Determine the (X, Y) coordinate at the center of the cell enclosing the given text.  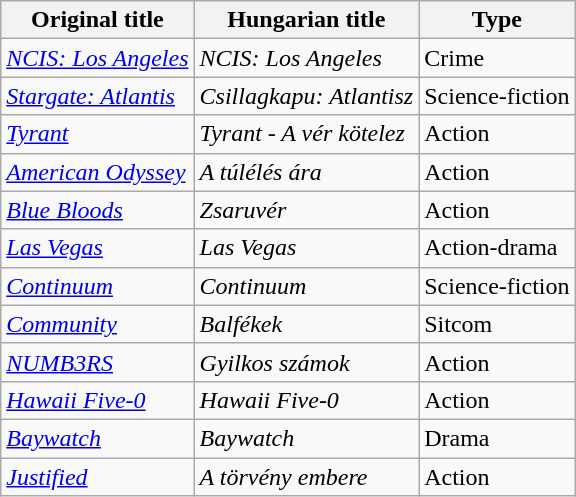
Tyrant - A vér kötelez (306, 134)
Sitcom (497, 324)
American Odyssey (98, 172)
Blue Bloods (98, 210)
Tyrant (98, 134)
Drama (497, 438)
NUMB3RS (98, 362)
Csillagkapu: Atlantisz (306, 96)
Gyilkos számok (306, 362)
Original title (98, 20)
Hungarian title (306, 20)
Action-drama (497, 248)
Justified (98, 477)
A törvény embere (306, 477)
Community (98, 324)
Crime (497, 58)
Zsaruvér (306, 210)
Type (497, 20)
A túlélés ára (306, 172)
Balfékek (306, 324)
Stargate: Atlantis (98, 96)
